Detect which cell encompasses the target text, then output its [X, Y] center coordinate. 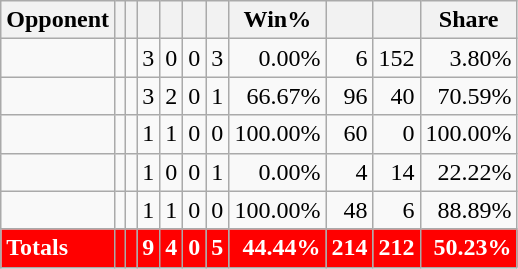
Totals [58, 248]
214 [350, 248]
14 [396, 172]
22.22% [468, 172]
Opponent [58, 20]
50.23% [468, 248]
70.59% [468, 96]
60 [350, 134]
48 [350, 210]
3.80% [468, 58]
96 [350, 96]
2 [172, 96]
Share [468, 20]
212 [396, 248]
44.44% [278, 248]
152 [396, 58]
Win% [278, 20]
5 [218, 248]
9 [148, 248]
66.67% [278, 96]
88.89% [468, 210]
40 [396, 96]
